Search for the cell housing the specified text and yield its [x, y] center coordinate. 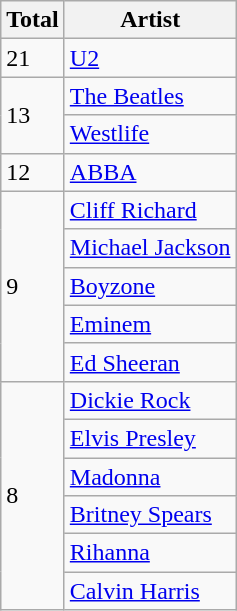
9 [33, 286]
Boyzone [150, 286]
Westlife [150, 134]
Elvis Presley [150, 438]
The Beatles [150, 96]
U2 [150, 58]
Eminem [150, 324]
ABBA [150, 172]
21 [33, 58]
Michael Jackson [150, 248]
8 [33, 495]
Madonna [150, 477]
Cliff Richard [150, 210]
Rihanna [150, 553]
Dickie Rock [150, 400]
Total [33, 20]
Calvin Harris [150, 591]
Artist [150, 20]
Britney Spears [150, 515]
12 [33, 172]
Ed Sheeran [150, 362]
13 [33, 115]
